From the cell containing the given text, extract its center point as [x, y] coordinate. 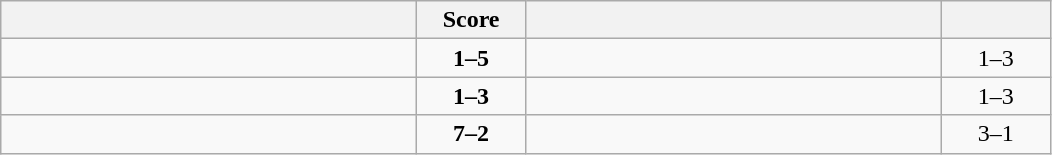
Score [472, 20]
1–5 [472, 58]
7–2 [472, 134]
3–1 [996, 134]
